Detect which cell encompasses the target text, then output its [x, y] center coordinate. 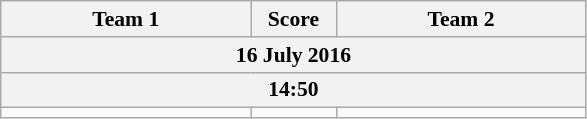
14:50 [294, 90]
Team 2 [461, 19]
Team 1 [126, 19]
16 July 2016 [294, 55]
Score [294, 19]
